Pinpoint the cell where the given text exists, returning its [x, y] midpoint coordinate. 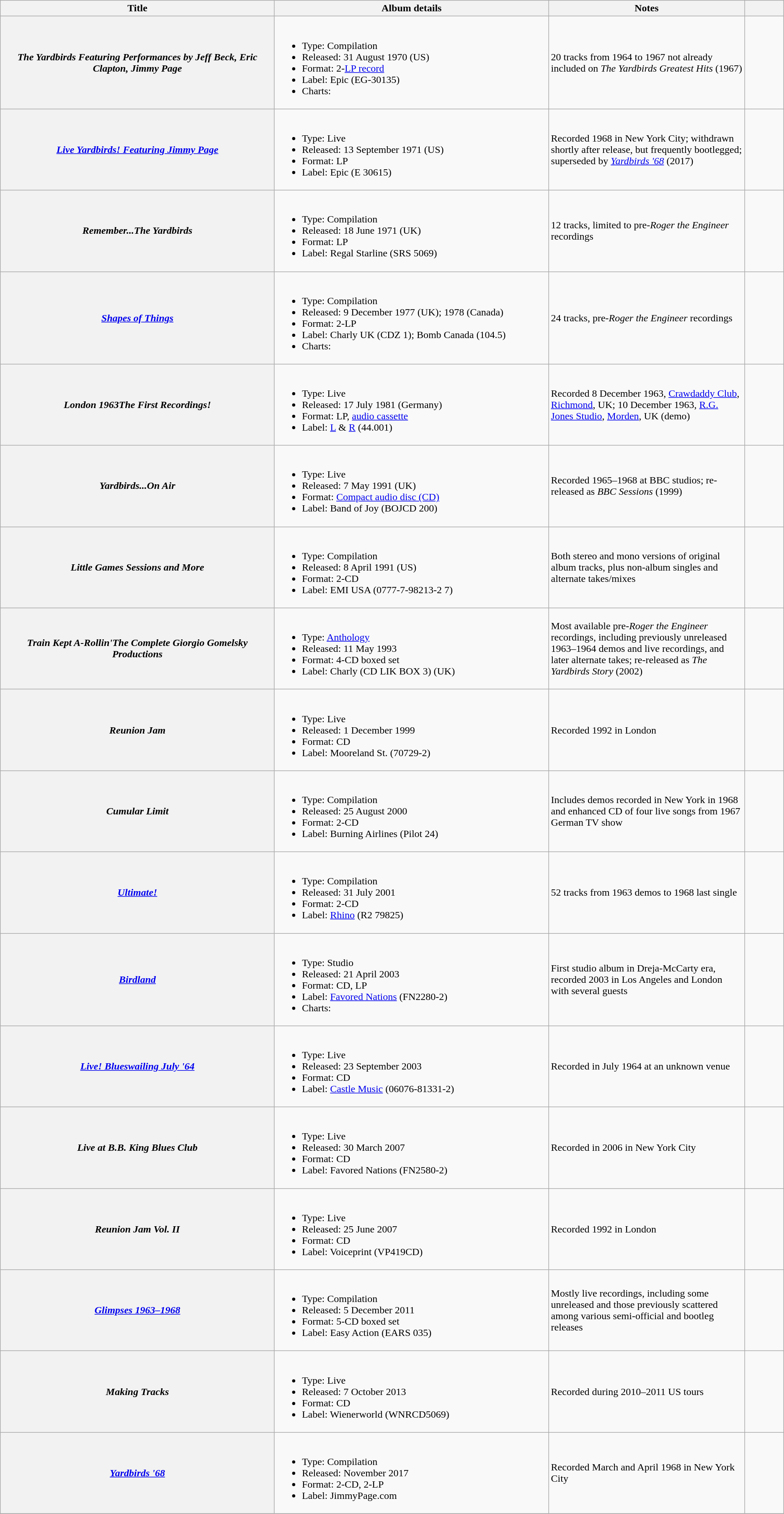
Recorded in 2006 in New York City [647, 1148]
Shapes of Things [137, 318]
Type: CompilationReleased: 9 December 1977 (UK); 1978 (Canada)Format: 2-LPLabel: Charly UK (CDZ 1); Bomb Canada (104.5)Charts: [411, 318]
52 tracks from 1963 demos to 1968 last single [647, 892]
Making Tracks [137, 1392]
Birdland [137, 979]
First studio album in Dreja-McCarty era, recorded 2003 in Los Angeles and London with several guests [647, 979]
Notes [647, 8]
Title [137, 8]
Type: LiveReleased: 25 June 2007Format: CDLabel: Voiceprint (VP419CD) [411, 1229]
Yardbirds '68 [137, 1473]
Type: CompilationReleased: 5 December 2011Format: 5-CD boxed setLabel: Easy Action (EARS 035) [411, 1310]
Reunion Jam [137, 730]
Live Yardbirds! Featuring Jimmy Page [137, 150]
Recorded 8 December 1963, Crawdaddy Club, Richmond, UK; 10 December 1963, R.G. Jones Studio, Morden, UK (demo) [647, 405]
Type: LiveReleased: 30 March 2007Format: CDLabel: Favored Nations (FN2580-2) [411, 1148]
Recorded 1968 in New York City; withdrawn shortly after release, but frequently bootlegged; superseded by Yardbirds '68 (2017) [647, 150]
Cumular Limit [137, 811]
Type: AnthologyReleased: 11 May 1993Format: 4-CD boxed setLabel: Charly (CD LIK BOX 3) (UK) [411, 648]
Type: LiveReleased: 17 July 1981 (Germany)Format: LP, audio cassetteLabel: L & R (44.001) [411, 405]
Type: LiveReleased: 13 September 1971 (US)Format: LPLabel: Epic (E 30615) [411, 150]
Mostly live recordings, including some unreleased and those previously scattered among various semi-official and bootleg releases [647, 1310]
Type: LiveReleased: 1 December 1999Format: CDLabel: Mooreland St. (70729-2) [411, 730]
The Yardbirds Featuring Performances by Jeff Beck, Eric Clapton, Jimmy Page [137, 63]
Yardbirds...On Air [137, 486]
Album details [411, 8]
Recorded during 2010–2011 US tours [647, 1392]
Recorded 1965–1968 at BBC studios; re-released as BBC Sessions (1999) [647, 486]
Live at B.B. King Blues Club [137, 1148]
Little Games Sessions and More [137, 567]
Type: LiveReleased: 7 May 1991 (UK)Format: Compact audio disc (CD)Label: Band of Joy (BOJCD 200) [411, 486]
Type: CompilationReleased: 8 April 1991 (US)Format: 2-CDLabel: EMI USA (0777-7-98213-2 7) [411, 567]
Recorded March and April 1968 in New York City [647, 1473]
12 tracks, limited to pre-Roger the Engineer recordings [647, 231]
Type: CompilationReleased: 31 August 1970 (US)Format: 2-LP recordLabel: Epic (EG-30135)Charts: [411, 63]
Type: StudioReleased: 21 April 2003Format: CD, LPLabel: Favored Nations (FN2280-2)Charts: [411, 979]
Live! Blueswailing July '64 [137, 1067]
Reunion Jam Vol. II [137, 1229]
Glimpses 1963–1968 [137, 1310]
Type: LiveReleased: 23 September 2003Format: CDLabel: Castle Music (06076-81331-2) [411, 1067]
Remember...The Yardbirds [137, 231]
Train Kept A-Rollin'The Complete Giorgio Gomelsky Productions [137, 648]
Type: LiveReleased: 7 October 2013Format: CDLabel: Wienerworld (WNRCD5069) [411, 1392]
Type: CompilationReleased: 18 June 1971 (UK)Format: LPLabel: Regal Starline (SRS 5069) [411, 231]
Recorded in July 1964 at an unknown venue [647, 1067]
Type: CompilationReleased: 25 August 2000Format: 2-CDLabel: Burning Airlines (Pilot 24) [411, 811]
Includes demos recorded in New York in 1968 and enhanced CD of four live songs from 1967 German TV show [647, 811]
Ultimate! [137, 892]
24 tracks, pre-Roger the Engineer recordings [647, 318]
Type: CompilationReleased: November 2017Format: 2-CD, 2-LPLabel: JimmyPage.com [411, 1473]
Type: CompilationReleased: 31 July 2001Format: 2-CDLabel: Rhino (R2 79825) [411, 892]
London 1963The First Recordings! [137, 405]
20 tracks from 1964 to 1967 not already included on The Yardbirds Greatest Hits (1967) [647, 63]
Both stereo and mono versions of original album tracks, plus non-album singles and alternate takes/mixes [647, 567]
